Output the (X, Y) coordinate of the center of the cell containing the given text.  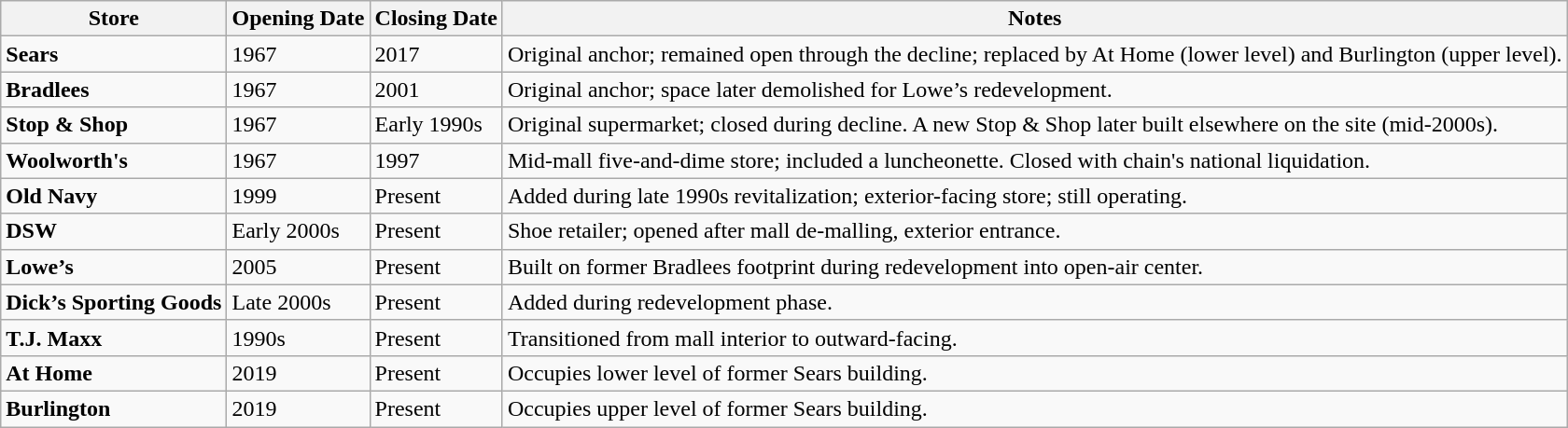
Woolworth's (114, 160)
T.J. Maxx (114, 338)
2001 (436, 90)
1990s (299, 338)
Early 1990s (436, 125)
2005 (299, 267)
Lowe’s (114, 267)
2017 (436, 54)
Late 2000s (299, 302)
Original anchor; space later demolished for Lowe’s redevelopment. (1034, 90)
Transitioned from mall interior to outward-facing. (1034, 338)
1997 (436, 160)
Old Navy (114, 196)
1999 (299, 196)
DSW (114, 231)
Early 2000s (299, 231)
Closing Date (436, 19)
Added during redevelopment phase. (1034, 302)
Built on former Bradlees footprint during redevelopment into open-air center. (1034, 267)
Dick’s Sporting Goods (114, 302)
Store (114, 19)
Original anchor; remained open through the decline; replaced by At Home (lower level) and Burlington (upper level). (1034, 54)
Bradlees (114, 90)
Burlington (114, 408)
Notes (1034, 19)
Sears (114, 54)
At Home (114, 373)
Occupies lower level of former Sears building. (1034, 373)
Original supermarket; closed during decline. A new Stop & Shop later built elsewhere on the site (mid-2000s). (1034, 125)
Mid-mall five-and-dime store; included a luncheonette. Closed with chain's national liquidation. (1034, 160)
Added during late 1990s revitalization; exterior-facing store; still operating. (1034, 196)
Stop & Shop (114, 125)
Occupies upper level of former Sears building. (1034, 408)
Shoe retailer; opened after mall de-malling, exterior entrance. (1034, 231)
Opening Date (299, 19)
